Detect which cell encompasses the target text, then output its (X, Y) center coordinate. 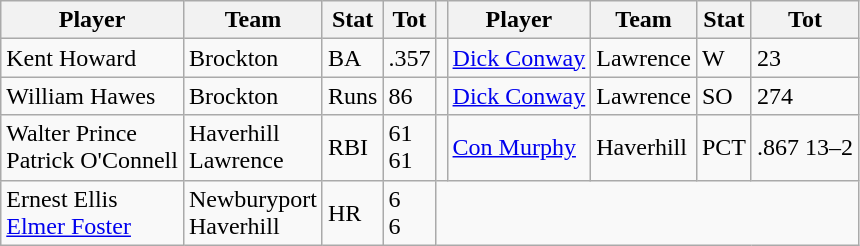
William Hawes (92, 96)
86 (410, 96)
NewburyportHaverhill (252, 212)
HR (352, 212)
Walter Prince Patrick O'Connell (92, 148)
66 (410, 212)
.357 (410, 58)
PCT (724, 148)
HaverhillLawrence (252, 148)
Con Murphy (519, 148)
23 (804, 58)
274 (804, 96)
Runs (352, 96)
.867 13–2 (804, 148)
BA (352, 58)
W (724, 58)
Kent Howard (92, 58)
SO (724, 96)
6161 (410, 148)
RBI (352, 148)
Ernest EllisElmer Foster (92, 212)
Haverhill (644, 148)
